For the text-containing cell, return its midpoint in [x, y] coordinate format. 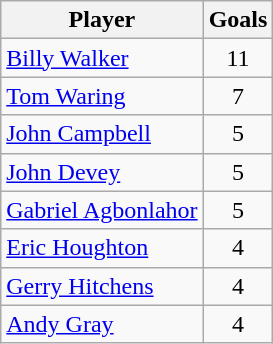
7 [238, 96]
Eric Houghton [102, 248]
Tom Waring [102, 96]
11 [238, 58]
Goals [238, 20]
Player [102, 20]
John Campbell [102, 134]
Billy Walker [102, 58]
Andy Gray [102, 324]
Gabriel Agbonlahor [102, 210]
John Devey [102, 172]
Gerry Hitchens [102, 286]
